Locate the cell with the specified text and output its (X, Y) center coordinate. 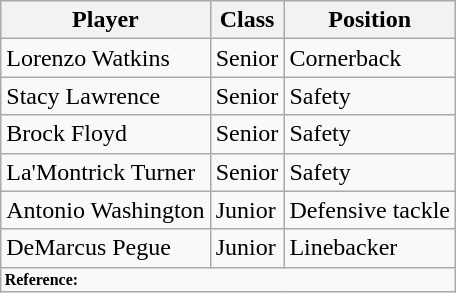
Player (106, 20)
Linebacker (370, 248)
Antonio Washington (106, 210)
Defensive tackle (370, 210)
Brock Floyd (106, 134)
Position (370, 20)
Cornerback (370, 58)
Class (247, 20)
Reference: (228, 279)
La'Montrick Turner (106, 172)
Stacy Lawrence (106, 96)
Lorenzo Watkins (106, 58)
DeMarcus Pegue (106, 248)
